For the text-containing cell, return its midpoint in [x, y] coordinate format. 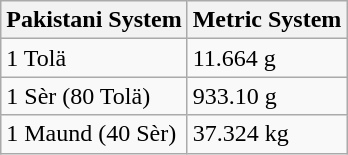
37.324 kg [267, 134]
Pakistani System [94, 20]
Metric System [267, 20]
1 Tolä [94, 58]
1 Maund (40 Sèr) [94, 134]
933.10 g [267, 96]
11.664 g [267, 58]
1 Sèr (80 Tolä) [94, 96]
